From the cell containing the given text, extract its center point as (x, y) coordinate. 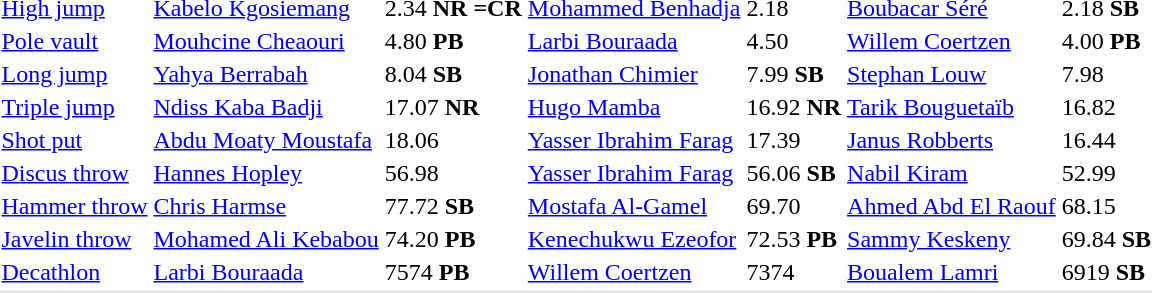
69.70 (794, 206)
Tarik Bouguetaïb (952, 107)
8.04 SB (453, 74)
7.98 (1106, 74)
16.82 (1106, 107)
4.50 (794, 41)
Boualem Lamri (952, 272)
74.20 PB (453, 239)
7.99 SB (794, 74)
72.53 PB (794, 239)
Abdu Moaty Moustafa (266, 140)
18.06 (453, 140)
Long jump (74, 74)
4.80 PB (453, 41)
Chris Harmse (266, 206)
Decathlon (74, 272)
7374 (794, 272)
Triple jump (74, 107)
6919 SB (1106, 272)
56.06 SB (794, 173)
4.00 PB (1106, 41)
Stephan Louw (952, 74)
77.72 SB (453, 206)
Nabil Kiram (952, 173)
Javelin throw (74, 239)
16.44 (1106, 140)
Shot put (74, 140)
Mouhcine Cheaouri (266, 41)
Pole vault (74, 41)
Discus throw (74, 173)
52.99 (1106, 173)
Hugo Mamba (634, 107)
Kenechukwu Ezeofor (634, 239)
Hammer throw (74, 206)
68.15 (1106, 206)
Ahmed Abd El Raouf (952, 206)
Janus Robberts (952, 140)
Sammy Keskeny (952, 239)
56.98 (453, 173)
17.39 (794, 140)
Jonathan Chimier (634, 74)
Ndiss Kaba Badji (266, 107)
Mohamed Ali Kebabou (266, 239)
17.07 NR (453, 107)
16.92 NR (794, 107)
Hannes Hopley (266, 173)
Mostafa Al-Gamel (634, 206)
7574 PB (453, 272)
69.84 SB (1106, 239)
Yahya Berrabah (266, 74)
